Capture the cell that displays the provided text and extract its [x, y] central coordinate. 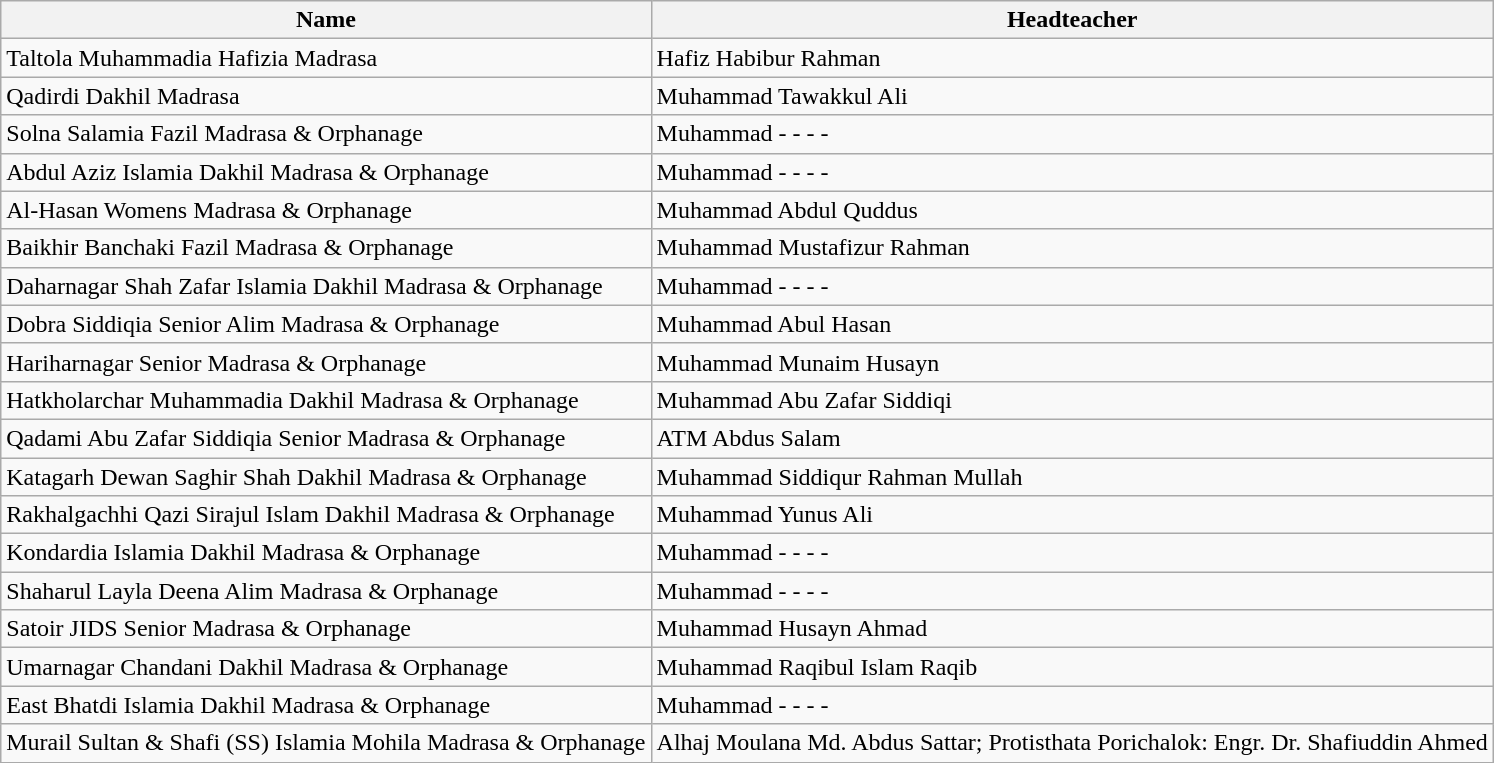
Muhammad Raqibul Islam Raqib [1072, 667]
Alhaj Moulana Md. Abdus Sattar; Protisthata Porichalok: Engr. Dr. Shafiuddin Ahmed [1072, 743]
Muhammad Yunus Ali [1072, 515]
Muhammad Husayn Ahmad [1072, 629]
Katagarh Dewan Saghir Shah Dakhil Madrasa & Orphanage [326, 477]
Name [326, 20]
Muhammad Abdul Quddus [1072, 210]
Kondardia Islamia Dakhil Madrasa & Orphanage [326, 553]
Dobra Siddiqia Senior Alim Madrasa & Orphanage [326, 324]
Abdul Aziz Islamia Dakhil Madrasa & Orphanage [326, 172]
Taltola Muhammadia Hafizia Madrasa [326, 58]
Al-Hasan Womens Madrasa & Orphanage [326, 210]
Hatkholarchar Muhammadia Dakhil Madrasa & Orphanage [326, 400]
Qadirdi Dakhil Madrasa [326, 96]
Muhammad Tawakkul Ali [1072, 96]
Muhammad Siddiqur Rahman Mullah [1072, 477]
Hafiz Habibur Rahman [1072, 58]
Headteacher [1072, 20]
Satoir JIDS Senior Madrasa & Orphanage [326, 629]
Rakhalgachhi Qazi Sirajul Islam Dakhil Madrasa & Orphanage [326, 515]
Baikhir Banchaki Fazil Madrasa & Orphanage [326, 248]
Umarnagar Chandani Dakhil Madrasa & Orphanage [326, 667]
Shaharul Layla Deena Alim Madrasa & Orphanage [326, 591]
Muhammad Mustafizur Rahman [1072, 248]
Daharnagar Shah Zafar Islamia Dakhil Madrasa & Orphanage [326, 286]
Muhammad Abul Hasan [1072, 324]
Muhammad Munaim Husayn [1072, 362]
Hariharnagar Senior Madrasa & Orphanage [326, 362]
Murail Sultan & Shafi (SS) Islamia Mohila Madrasa & Orphanage [326, 743]
Muhammad Abu Zafar Siddiqi [1072, 400]
East Bhatdi Islamia Dakhil Madrasa & Orphanage [326, 705]
ATM Abdus Salam [1072, 438]
Qadami Abu Zafar Siddiqia Senior Madrasa & Orphanage [326, 438]
Solna Salamia Fazil Madrasa & Orphanage [326, 134]
